Provide the [x, y] coordinate of the cell's center where the given text is located.  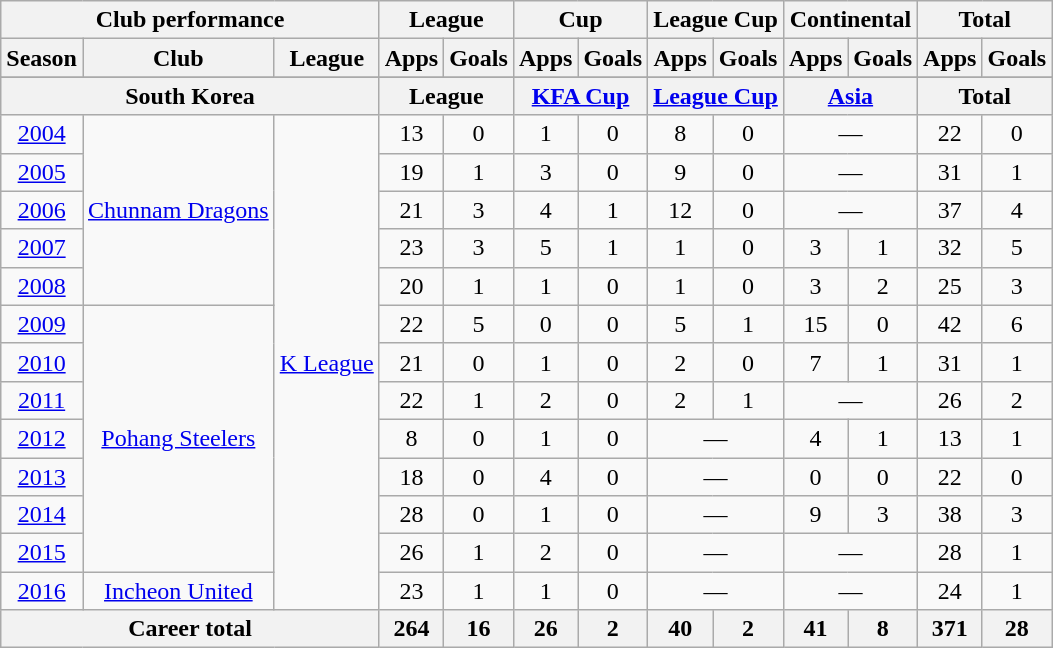
2005 [42, 172]
16 [479, 629]
24 [950, 591]
32 [950, 248]
15 [815, 324]
2013 [42, 477]
38 [950, 515]
42 [950, 324]
Incheon United [178, 591]
40 [680, 629]
K League [326, 362]
19 [411, 172]
Club [178, 58]
Chunnam Dragons [178, 210]
6 [1017, 324]
7 [815, 362]
2010 [42, 362]
12 [680, 210]
264 [411, 629]
2014 [42, 515]
KFA Cup [580, 96]
Club performance [190, 20]
2009 [42, 324]
37 [950, 210]
Cup [580, 20]
Asia [850, 96]
Continental [850, 20]
2011 [42, 400]
18 [411, 477]
2007 [42, 248]
Career total [190, 629]
2004 [42, 134]
South Korea [190, 96]
2012 [42, 438]
2016 [42, 591]
20 [411, 286]
Pohang Steelers [178, 438]
371 [950, 629]
Season [42, 58]
25 [950, 286]
2006 [42, 210]
41 [815, 629]
2015 [42, 553]
2008 [42, 286]
